Capture the cell that displays the provided text and extract its (x, y) central coordinate. 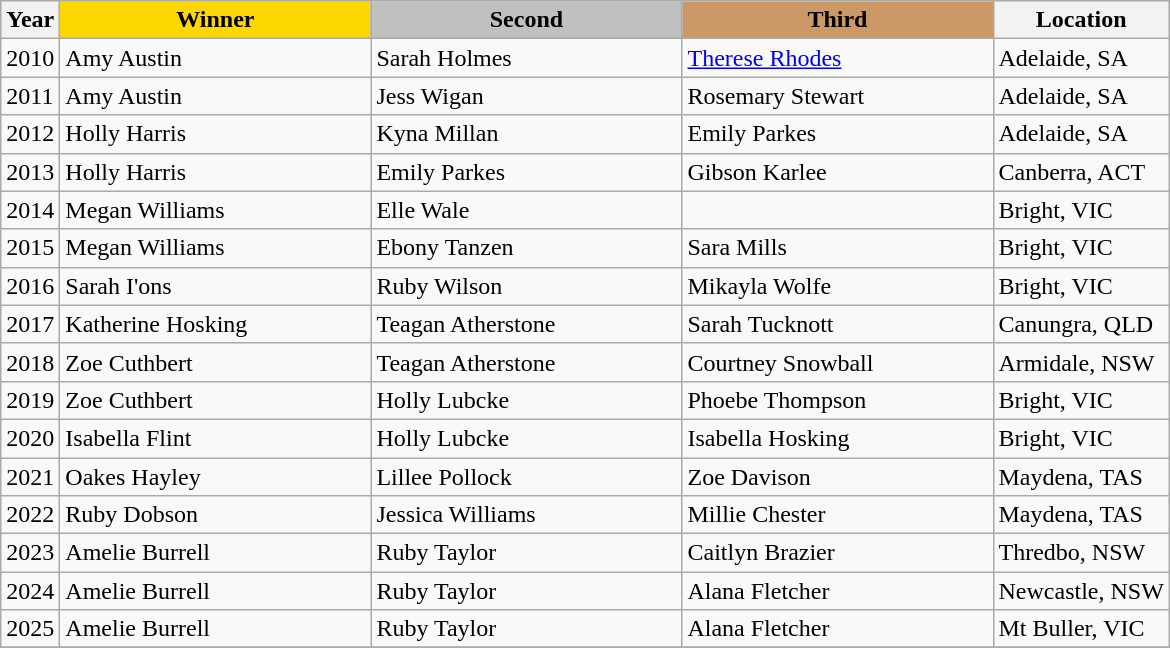
Oakes Hayley (216, 477)
Third (838, 20)
Year (30, 20)
Canberra, ACT (1081, 172)
Mikayla Wolfe (838, 286)
Isabella Hosking (838, 438)
2022 (30, 515)
2024 (30, 591)
2011 (30, 96)
2025 (30, 629)
Millie Chester (838, 515)
Courtney Snowball (838, 362)
Isabella Flint (216, 438)
2018 (30, 362)
Jessica Williams (526, 515)
2014 (30, 210)
Caitlyn Brazier (838, 553)
2012 (30, 134)
2017 (30, 324)
2015 (30, 248)
Rosemary Stewart (838, 96)
2016 (30, 286)
2010 (30, 58)
Katherine Hosking (216, 324)
Lillee Pollock (526, 477)
Ruby Dobson (216, 515)
Armidale, NSW (1081, 362)
Thredbo, NSW (1081, 553)
2023 (30, 553)
2013 (30, 172)
Zoe Davison (838, 477)
Sarah Holmes (526, 58)
Second (526, 20)
Therese Rhodes (838, 58)
Location (1081, 20)
Sarah Tucknott (838, 324)
Sara Mills (838, 248)
Newcastle, NSW (1081, 591)
2021 (30, 477)
Canungra, QLD (1081, 324)
Phoebe Thompson (838, 400)
Elle Wale (526, 210)
Gibson Karlee (838, 172)
2019 (30, 400)
Kyna Millan (526, 134)
Sarah I'ons (216, 286)
Winner (216, 20)
2020 (30, 438)
Jess Wigan (526, 96)
Ebony Tanzen (526, 248)
Mt Buller, VIC (1081, 629)
Ruby Wilson (526, 286)
